Find where the given text appears and provide that cell's center as (x, y) coordinate. 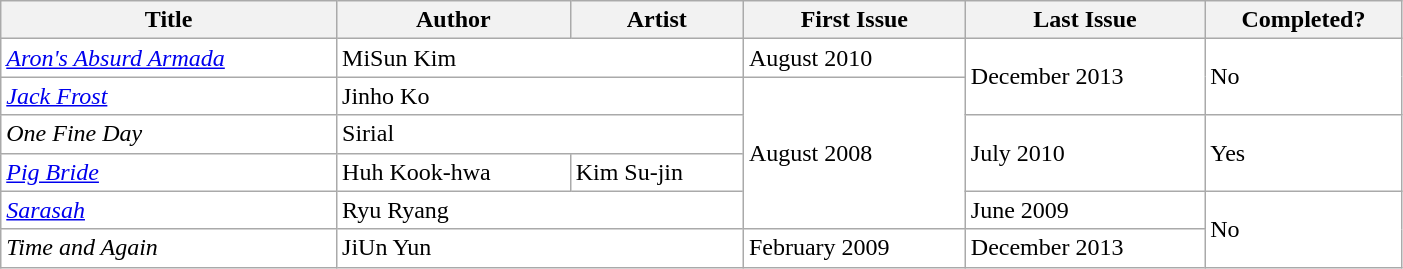
Huh Kook-hwa (454, 172)
July 2010 (1084, 153)
Last Issue (1084, 20)
Jinho Ko (540, 96)
February 2009 (854, 248)
Sirial (540, 134)
First Issue (854, 20)
Completed? (1304, 20)
June 2009 (1084, 210)
Title (169, 20)
MiSun Kim (540, 58)
Pig Bride (169, 172)
Artist (656, 20)
Ryu Ryang (540, 210)
Time and Again (169, 248)
One Fine Day (169, 134)
August 2008 (854, 153)
Sarasah (169, 210)
Author (454, 20)
Jack Frost (169, 96)
Aron's Absurd Armada (169, 58)
Kim Su-jin (656, 172)
JiUn Yun (540, 248)
August 2010 (854, 58)
Yes (1304, 153)
